From the cell containing the given text, extract its center point as (X, Y) coordinate. 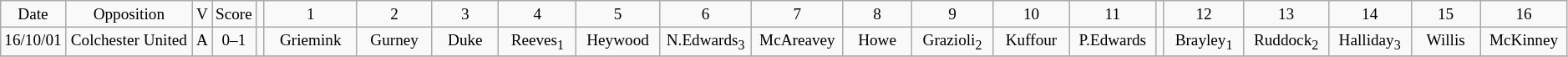
Gurney (394, 41)
4 (538, 14)
Score (234, 14)
McAreavey (797, 41)
Halliday3 (1370, 41)
McKinney (1524, 41)
P.Edwards (1113, 41)
Howe (877, 41)
12 (1204, 14)
14 (1370, 14)
Colchester United (129, 41)
6 (705, 14)
11 (1113, 14)
8 (877, 14)
Duke (465, 41)
Ruddock2 (1286, 41)
3 (465, 14)
1 (311, 14)
15 (1445, 14)
16 (1524, 14)
Heywood (618, 41)
Brayley1 (1204, 41)
7 (797, 14)
13 (1286, 14)
5 (618, 14)
Date (33, 14)
V (202, 14)
Opposition (129, 14)
N.Edwards3 (705, 41)
Willis (1445, 41)
A (202, 41)
9 (952, 14)
Griemink (311, 41)
16/10/01 (33, 41)
0–1 (234, 41)
Grazioli2 (952, 41)
Reeves1 (538, 41)
Kuffour (1032, 41)
10 (1032, 14)
2 (394, 14)
